Extract the [X, Y] coordinate from the center of the cell holding the provided text.  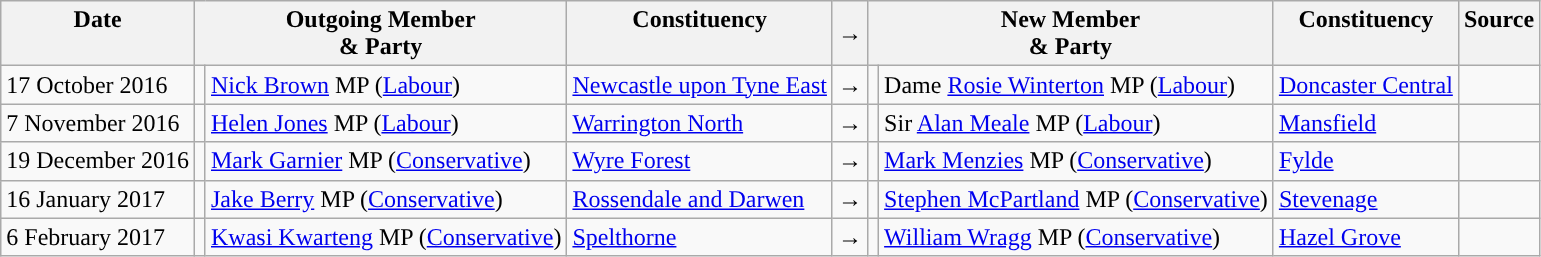
Sir Alan Meale MP (Labour) [1076, 123]
Helen Jones MP (Labour) [386, 123]
16 January 2017 [98, 199]
17 October 2016 [98, 85]
Mark Garnier MP (Conservative) [386, 161]
Newcastle upon Tyne East [700, 85]
Spelthorne [700, 237]
Dame Rosie Winterton MP (Labour) [1076, 85]
Doncaster Central [1366, 85]
Mark Menzies MP (Conservative) [1076, 161]
Stephen McPartland MP (Conservative) [1076, 199]
19 December 2016 [98, 161]
Hazel Grove [1366, 237]
7 November 2016 [98, 123]
New Member& Party [1071, 34]
Nick Brown MP (Labour) [386, 85]
Fylde [1366, 161]
6 February 2017 [98, 237]
Warrington North [700, 123]
Mansfield [1366, 123]
William Wragg MP (Conservative) [1076, 237]
Source [1498, 34]
Kwasi Kwarteng MP (Conservative) [386, 237]
Outgoing Member& Party [380, 34]
Stevenage [1366, 199]
Jake Berry MP (Conservative) [386, 199]
Rossendale and Darwen [700, 199]
Date [98, 34]
Wyre Forest [700, 161]
